Output the [X, Y] coordinate of the center of the cell containing the given text.  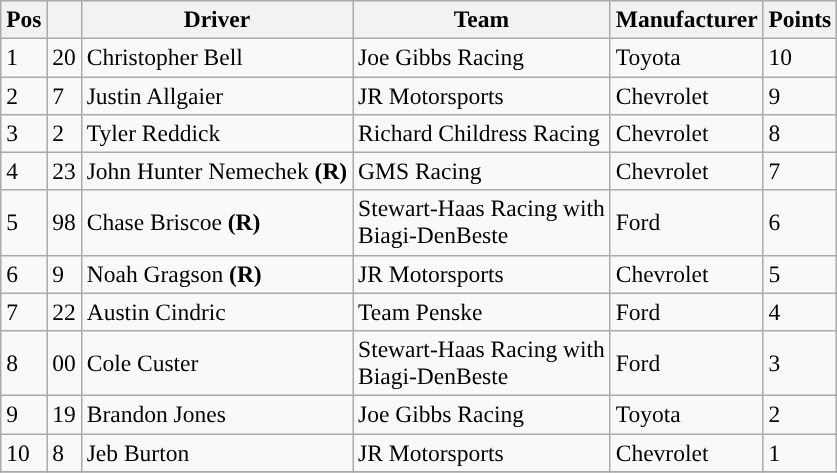
Team Penske [482, 312]
98 [64, 222]
Brandon Jones [216, 414]
22 [64, 312]
GMS Racing [482, 171]
Christopher Bell [216, 57]
Chase Briscoe (R) [216, 222]
Austin Cindric [216, 312]
Jeb Burton [216, 452]
Tyler Reddick [216, 133]
Driver [216, 19]
00 [64, 362]
Richard Childress Racing [482, 133]
20 [64, 57]
23 [64, 171]
Team [482, 19]
19 [64, 414]
Justin Allgaier [216, 95]
Points [800, 19]
Cole Custer [216, 362]
Noah Gragson (R) [216, 274]
Manufacturer [686, 19]
John Hunter Nemechek (R) [216, 171]
Pos [24, 19]
